Locate the cell with the specified text and output its (X, Y) center coordinate. 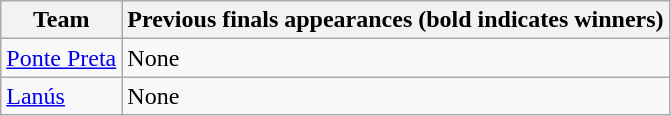
Lanús (62, 96)
Ponte Preta (62, 58)
Team (62, 20)
Previous finals appearances (bold indicates winners) (396, 20)
